Scan for the cell matching the given text and deliver its (X, Y) coordinate at center. 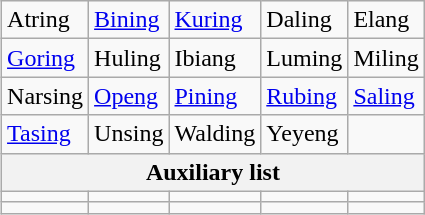
Narsing (46, 96)
Saling (386, 96)
Bining (129, 20)
Luming (304, 58)
Openg (129, 96)
Unsing (129, 134)
Miling (386, 58)
Ibiang (215, 58)
Goring (46, 58)
Walding (215, 134)
Pining (215, 96)
Yeyeng (304, 134)
Elang (386, 20)
Huling (129, 58)
Auxiliary list (214, 172)
Tasing (46, 134)
Daling (304, 20)
Atring (46, 20)
Kuring (215, 20)
Rubing (304, 96)
